Scan for the cell matching the given text and deliver its (X, Y) coordinate at center. 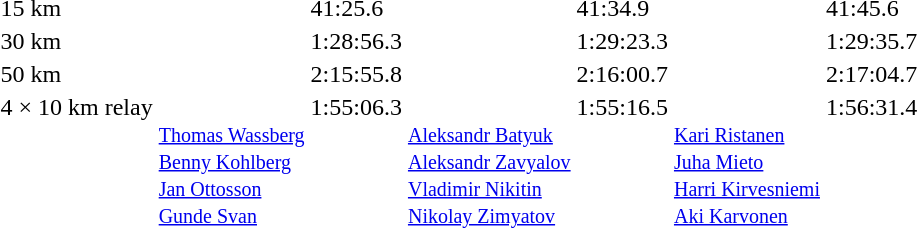
1:29:23.3 (622, 41)
2:16:00.7 (622, 74)
2:15:55.8 (356, 74)
1:28:56.3 (356, 41)
